Identify which cell holds the provided text, then report its [x, y] central coordinate. 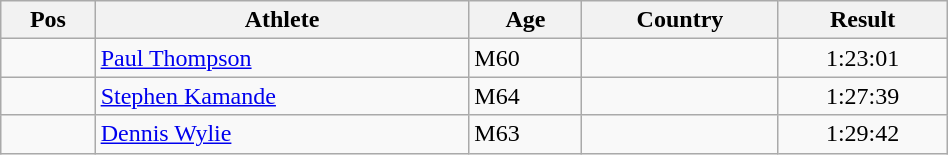
Result [862, 20]
M64 [526, 96]
Athlete [282, 20]
Pos [48, 20]
Dennis Wylie [282, 134]
Age [526, 20]
M63 [526, 134]
Paul Thompson [282, 58]
M60 [526, 58]
Stephen Kamande [282, 96]
1:29:42 [862, 134]
1:23:01 [862, 58]
Country [680, 20]
1:27:39 [862, 96]
